Provide the [X, Y] coordinate of the cell's center where the given text is located.  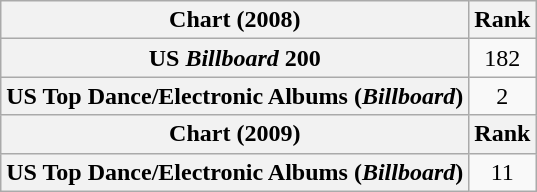
Chart (2008) [235, 20]
Chart (2009) [235, 134]
11 [502, 172]
US Billboard 200 [235, 58]
2 [502, 96]
182 [502, 58]
